Locate the cell with the specified text and output its [X, Y] center coordinate. 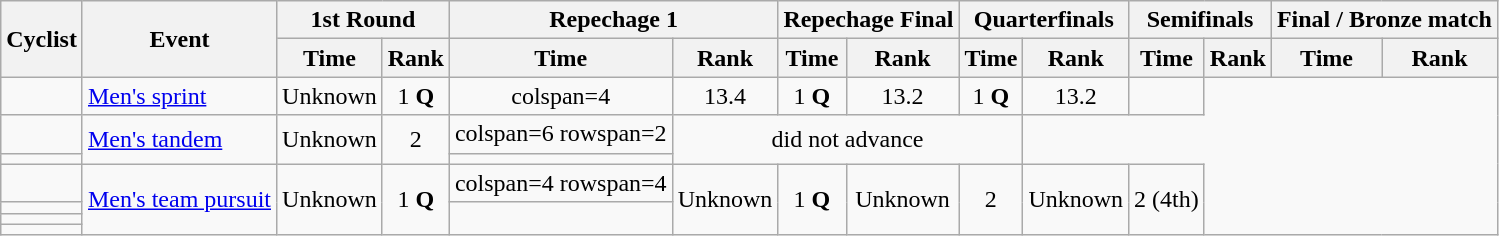
Semifinals [1200, 20]
Repechage 1 [613, 20]
Quarterfinals [1044, 20]
Men's tandem [179, 140]
colspan=4 [560, 96]
did not advance [848, 140]
2 (4th) [1167, 200]
Final / Bronze match [1384, 20]
Men's team pursuit [179, 200]
colspan=6 rowspan=2 [560, 134]
1st Round [364, 20]
Event [179, 39]
13.4 [725, 96]
Repechage Final [868, 20]
colspan=4 rowspan=4 [560, 183]
Men's sprint [179, 96]
Cyclist [42, 39]
